Provide the [x, y] coordinate of the cell's center where the given text is located.  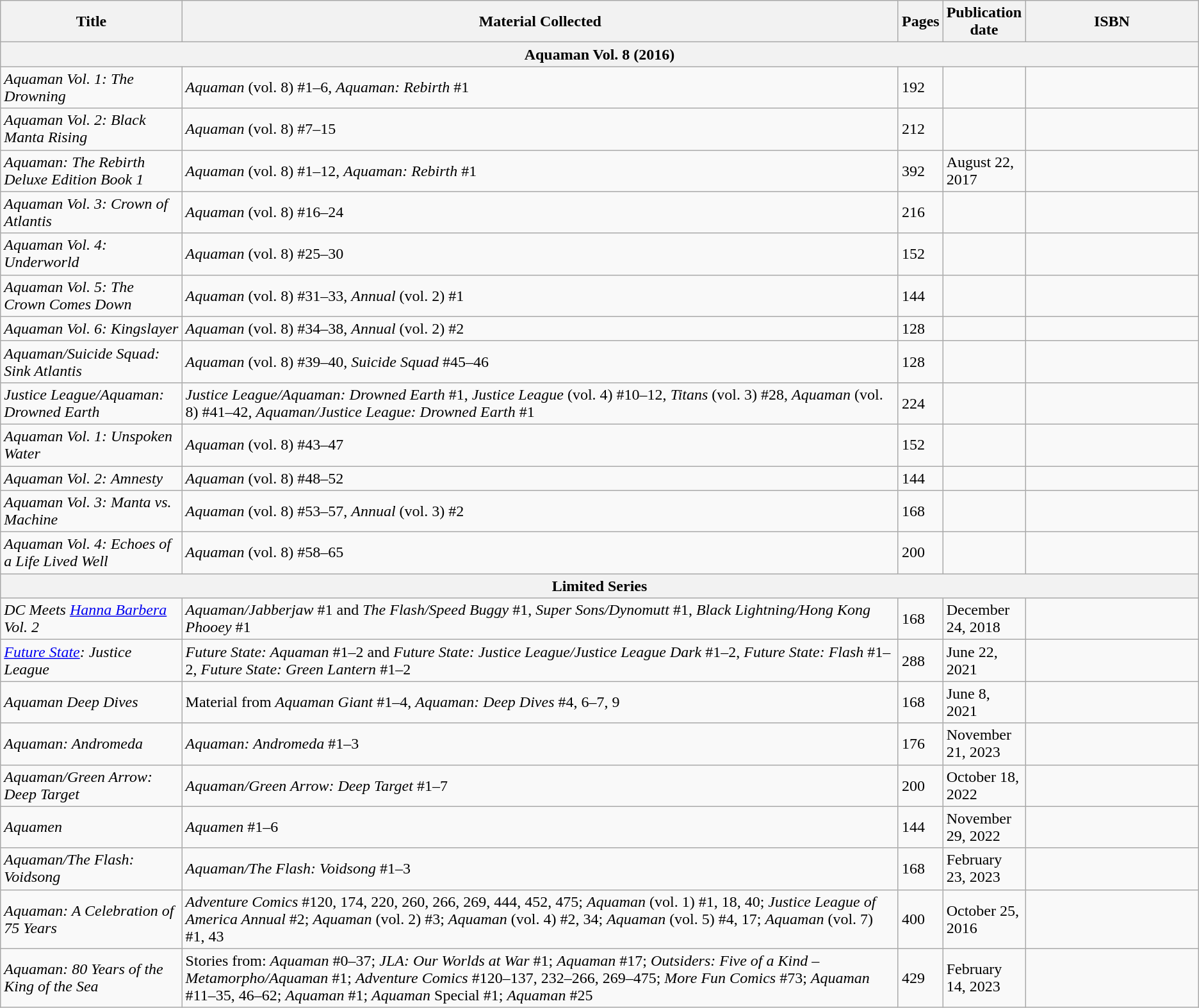
Aquaman (vol. 8) #34–38, Annual (vol. 2) #2 [540, 329]
Future State: Aquaman #1–2 and Future State: Justice League/Justice League Dark #1–2, Future State: Flash #1–2, Future State: Green Lantern #1–2 [540, 661]
Aquaman: A Celebration of 75 Years [91, 919]
192 [920, 87]
December 24, 2018 [984, 619]
Aquaman Vol. 6: Kingslayer [91, 329]
224 [920, 403]
June 8, 2021 [984, 702]
Aquaman Vol. 4: Underworld [91, 254]
Aquaman: Andromeda [91, 744]
Aquamen [91, 827]
Aquaman/The Flash: Voidsong [91, 868]
Future State: Justice League [91, 661]
392 [920, 170]
November 21, 2023 [984, 744]
Title [91, 22]
Aquaman: 80 Years of the King of the Sea [91, 978]
Aquaman Vol. 3: Manta vs. Machine [91, 511]
Aquaman/Green Arrow: Deep Target [91, 785]
Limited Series [599, 586]
Aquaman Vol. 1: Unspoken Water [91, 444]
Aquaman (vol. 8) #25–30 [540, 254]
October 25, 2016 [984, 919]
400 [920, 919]
Aquaman Vol. 1: The Drowning [91, 87]
Aquamen #1–6 [540, 827]
176 [920, 744]
212 [920, 129]
288 [920, 661]
Aquaman/The Flash: Voidsong #1–3 [540, 868]
Aquaman (vol. 8) #48–52 [540, 478]
Aquaman Deep Dives [91, 702]
Aquaman/Suicide Squad: Sink Atlantis [91, 361]
Aquaman Vol. 8 (2016) [599, 54]
Material from Aquaman Giant #1–4, Aquaman: Deep Dives #4, 6–7, 9 [540, 702]
Aquaman: Andromeda #1–3 [540, 744]
Material Collected [540, 22]
Aquaman Vol. 3: Crown of Atlantis [91, 213]
Justice League/Aquaman: Drowned Earth [91, 403]
June 22, 2021 [984, 661]
Aquaman Vol. 5: The Crown Comes Down [91, 296]
429 [920, 978]
Aquaman Vol. 2: Black Manta Rising [91, 129]
Aquaman Vol. 4: Echoes of a Life Lived Well [91, 553]
Aquaman (vol. 8) #1–12, Aquaman: Rebirth #1 [540, 170]
Aquaman (vol. 8) #7–15 [540, 129]
Aquaman (vol. 8) #31–33, Annual (vol. 2) #1 [540, 296]
ISBN [1112, 22]
Aquaman/Green Arrow: Deep Target #1–7 [540, 785]
November 29, 2022 [984, 827]
Aquaman (vol. 8) #43–47 [540, 444]
Aquaman (vol. 8) #39–40, Suicide Squad #45–46 [540, 361]
DC Meets Hanna Barbera Vol. 2 [91, 619]
Aquaman: The Rebirth Deluxe Edition Book 1 [91, 170]
Aquaman/Jabberjaw #1 and The Flash/Speed Buggy #1, Super Sons/Dynomutt #1, Black Lightning/Hong Kong Phooey #1 [540, 619]
Aquaman Vol. 2: Amnesty [91, 478]
Aquaman (vol. 8) #58–65 [540, 553]
216 [920, 213]
Aquaman (vol. 8) #16–24 [540, 213]
Aquaman (vol. 8) #1–6, Aquaman: Rebirth #1 [540, 87]
Publication date [984, 22]
February 23, 2023 [984, 868]
Pages [920, 22]
Aquaman (vol. 8) #53–57, Annual (vol. 3) #2 [540, 511]
February 14, 2023 [984, 978]
October 18, 2022 [984, 785]
August 22, 2017 [984, 170]
